Scan for the cell matching the given text and deliver its (x, y) coordinate at center. 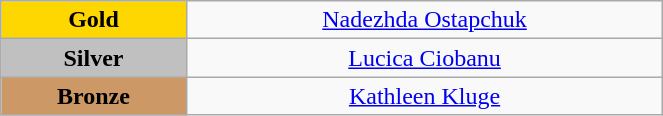
Bronze (94, 96)
Nadezhda Ostapchuk (424, 20)
Kathleen Kluge (424, 96)
Gold (94, 20)
Lucica Ciobanu (424, 58)
Silver (94, 58)
